For the text-containing cell, return its midpoint in (X, Y) coordinate format. 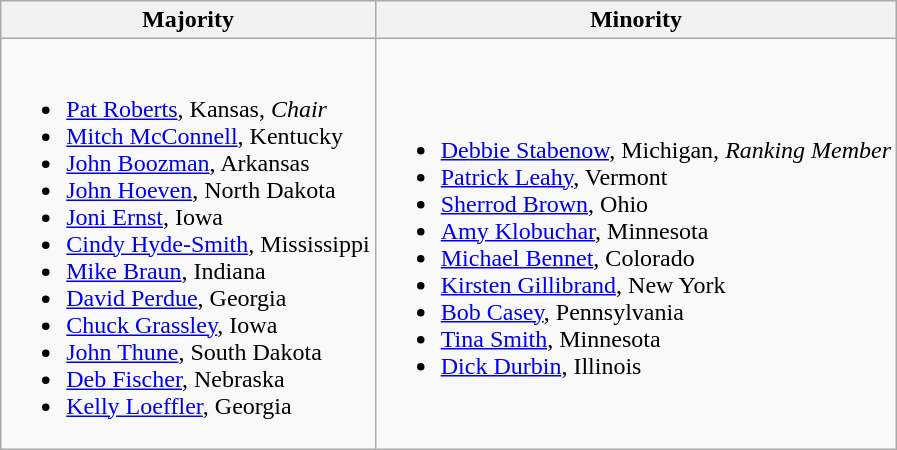
Majority (188, 20)
Minority (636, 20)
